Locate the cell with the specified text and output its (X, Y) center coordinate. 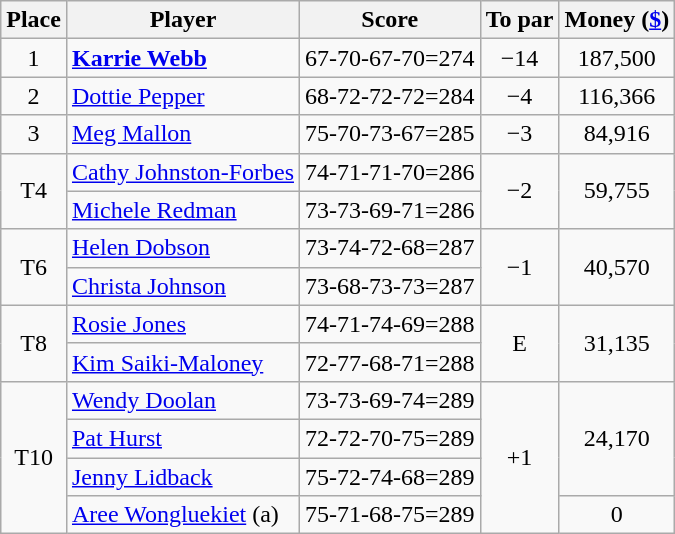
73-73-69-74=289 (390, 400)
73-74-72-68=287 (390, 248)
T6 (34, 267)
−4 (520, 96)
74-71-71-70=286 (390, 172)
31,135 (617, 343)
E (520, 343)
Meg Mallon (182, 134)
Jenny Lidback (182, 477)
T4 (34, 191)
−14 (520, 58)
Karrie Webb (182, 58)
24,170 (617, 438)
72-72-70-75=289 (390, 438)
2 (34, 96)
3 (34, 134)
72-77-68-71=288 (390, 362)
73-73-69-71=286 (390, 210)
74-71-74-69=288 (390, 324)
1 (34, 58)
68-72-72-72=284 (390, 96)
+1 (520, 457)
0 (617, 515)
T10 (34, 457)
116,366 (617, 96)
Michele Redman (182, 210)
Player (182, 20)
−3 (520, 134)
−1 (520, 267)
Money ($) (617, 20)
75-72-74-68=289 (390, 477)
Pat Hurst (182, 438)
75-71-68-75=289 (390, 515)
75-70-73-67=285 (390, 134)
Kim Saiki-Maloney (182, 362)
Dottie Pepper (182, 96)
Helen Dobson (182, 248)
Cathy Johnston-Forbes (182, 172)
Rosie Jones (182, 324)
Aree Wongluekiet (a) (182, 515)
187,500 (617, 58)
Wendy Doolan (182, 400)
Score (390, 20)
59,755 (617, 191)
84,916 (617, 134)
−2 (520, 191)
T8 (34, 343)
73-68-73-73=287 (390, 286)
Christa Johnson (182, 286)
Place (34, 20)
40,570 (617, 267)
67-70-67-70=274 (390, 58)
To par (520, 20)
